From the cell containing the given text, extract its center point as (X, Y) coordinate. 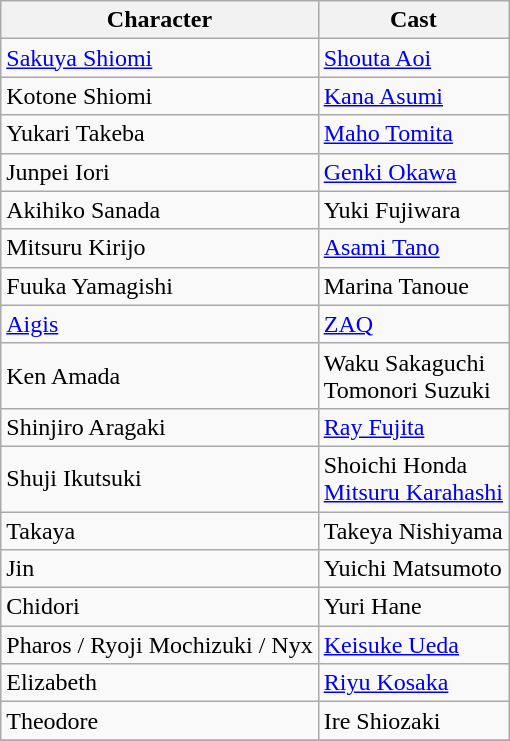
Junpei Iori (160, 172)
Character (160, 20)
Asami Tano (413, 248)
Kana Asumi (413, 96)
Keisuke Ueda (413, 645)
Yukari Takeba (160, 134)
ZAQ (413, 324)
Chidori (160, 607)
Waku SakaguchiTomonori Suzuki (413, 376)
Fuuka Yamagishi (160, 286)
Shuji Ikutsuki (160, 478)
Ire Shiozaki (413, 721)
Aigis (160, 324)
Ray Fujita (413, 427)
Marina Tanoue (413, 286)
Theodore (160, 721)
Takeya Nishiyama (413, 531)
Maho Tomita (413, 134)
Yuri Hane (413, 607)
Jin (160, 569)
Elizabeth (160, 683)
Akihiko Sanada (160, 210)
Mitsuru Kirijo (160, 248)
Yuki Fujiwara (413, 210)
Pharos / Ryoji Mochizuki / Nyx (160, 645)
Kotone Shiomi (160, 96)
Takaya (160, 531)
Shinjiro Aragaki (160, 427)
Yuichi Matsumoto (413, 569)
Shoichi Honda Mitsuru Karahashi (413, 478)
Genki Okawa (413, 172)
Sakuya Shiomi (160, 58)
Cast (413, 20)
Ken Amada (160, 376)
Shouta Aoi (413, 58)
Riyu Kosaka (413, 683)
